Pinpoint the cell where the given text exists, returning its [x, y] midpoint coordinate. 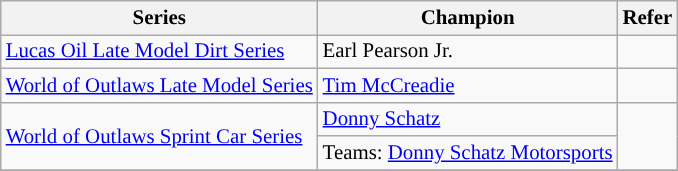
Refer [648, 18]
Earl Pearson Jr. [468, 51]
Champion [468, 18]
World of Outlaws Late Model Series [160, 85]
Tim McCreadie [468, 85]
Teams: Donny Schatz Motorsports [468, 153]
Lucas Oil Late Model Dirt Series [160, 51]
Series [160, 18]
World of Outlaws Sprint Car Series [160, 136]
Donny Schatz [468, 119]
